Detect which cell encompasses the target text, then output its (X, Y) center coordinate. 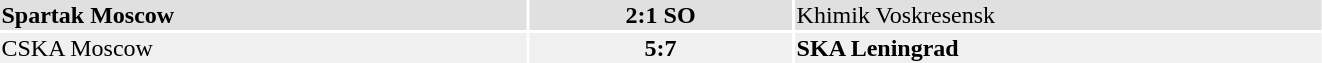
2:1 SO (660, 15)
Khimik Voskresensk (1058, 15)
Spartak Moscow (263, 15)
SKA Leningrad (1058, 48)
CSKA Moscow (263, 48)
5:7 (660, 48)
